Identify which cell holds the provided text, then report its (X, Y) central coordinate. 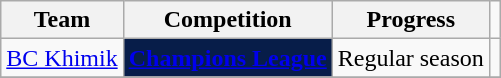
Champions League (228, 58)
Regular season (410, 58)
BC Khimik (62, 58)
Competition (228, 20)
Progress (410, 20)
Team (62, 20)
